Return (X, Y) of the center of cell containing provided text 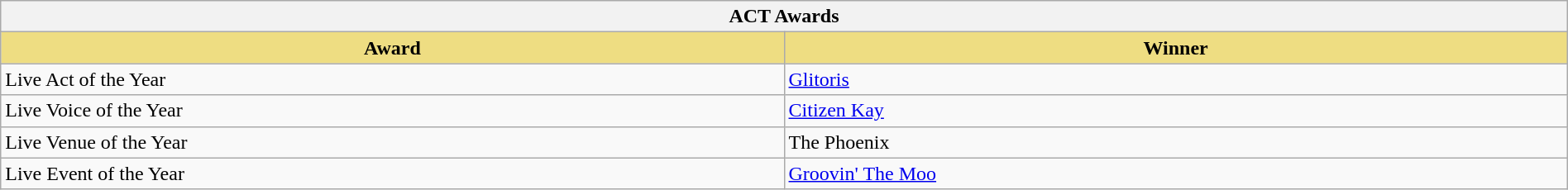
Winner (1176, 48)
Live Event of the Year (392, 173)
ACT Awards (784, 17)
Live Venue of the Year (392, 142)
Award (392, 48)
The Phoenix (1176, 142)
Groovin' The Moo (1176, 173)
Live Act of the Year (392, 79)
Citizen Kay (1176, 111)
Live Voice of the Year (392, 111)
Glitoris (1176, 79)
